Detect which cell encompasses the target text, then output its (X, Y) center coordinate. 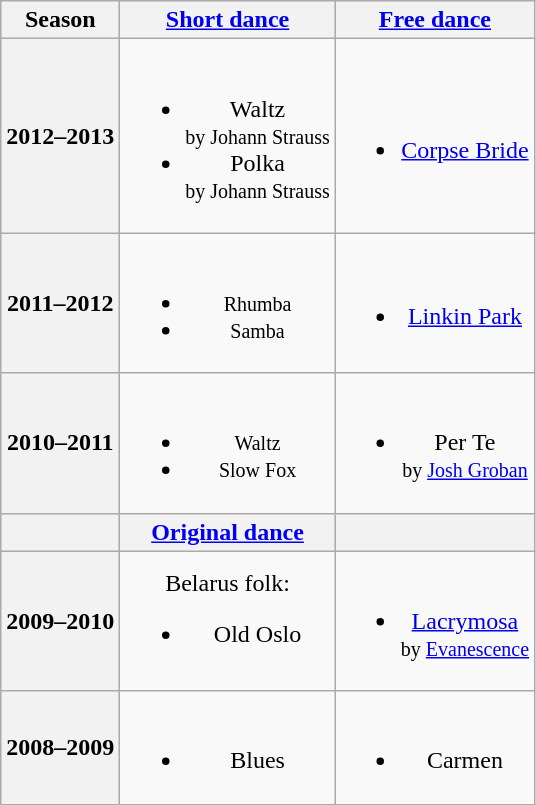
RhumbaSamba (228, 303)
Linkin Park (434, 303)
2011–2012 (60, 303)
Lacrymosa by Evanescence (434, 621)
2010–2011 (60, 443)
2012–2013 (60, 136)
Season (60, 20)
Short dance (228, 20)
Original dance (228, 532)
Per Te by Josh Groban (434, 443)
2009–2010 (60, 621)
Free dance (434, 20)
Waltz by Johann Strauss Polka by Johann Strauss (228, 136)
Blues (228, 748)
Belarus folk:Old Oslo (228, 621)
Carmen (434, 748)
2008–2009 (60, 748)
WaltzSlow Fox (228, 443)
Corpse Bride (434, 136)
